Return (x, y) of the center of cell containing provided text 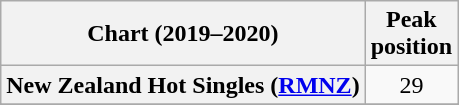
29 (411, 85)
Chart (2019–2020) (183, 34)
Peakposition (411, 34)
New Zealand Hot Singles (RMNZ) (183, 85)
